For the text-containing cell, return its midpoint in [X, Y] coordinate format. 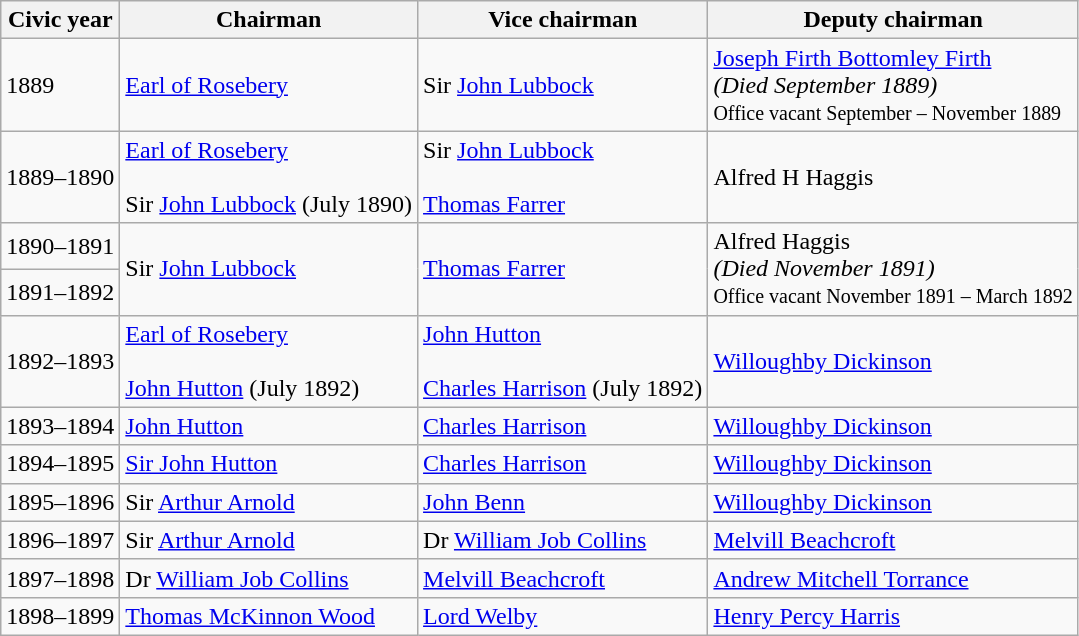
Thomas McKinnon Wood [269, 616]
Lord Welby [563, 616]
Sir John Hutton [269, 464]
1889–1890 [60, 177]
1898–1899 [60, 616]
John Hutton [269, 426]
1890–1891 [60, 246]
Joseph Firth Bottomley Firth (Died September 1889)Office vacant September – November 1889 [893, 85]
1889 [60, 85]
1894–1895 [60, 464]
Andrew Mitchell Torrance [893, 578]
Henry Percy Harris [893, 616]
1891–1892 [60, 292]
Sir John LubbockThomas Farrer [563, 177]
Deputy chairman [893, 20]
1893–1894 [60, 426]
Vice chairman [563, 20]
Earl of RoseberyJohn Hutton (July 1892) [269, 361]
1895–1896 [60, 502]
1896–1897 [60, 540]
John HuttonCharles Harrison (July 1892) [563, 361]
Earl of Rosebery [269, 85]
Chairman [269, 20]
Earl of RoseberySir John Lubbock (July 1890) [269, 177]
John Benn [563, 502]
Civic year [60, 20]
1897–1898 [60, 578]
Alfred Haggis (Died November 1891)Office vacant November 1891 – March 1892 [893, 269]
Thomas Farrer [563, 269]
Alfred H Haggis [893, 177]
1892–1893 [60, 361]
